Determine the [x, y] coordinate at the center of the cell enclosing the given text.  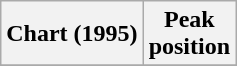
Peakposition [189, 34]
Chart (1995) [72, 34]
